From the cell containing the given text, extract its center point as (X, Y) coordinate. 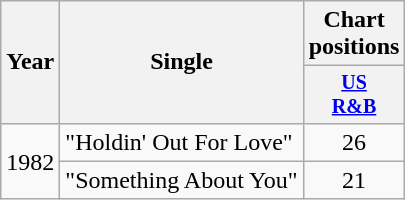
Chart positions (354, 34)
Single (182, 62)
"Holdin' Out For Love" (182, 142)
"Something About You" (182, 180)
21 (354, 180)
Year (30, 62)
1982 (30, 161)
USR&B (354, 94)
26 (354, 142)
